Pinpoint the cell where the given text exists, returning its (x, y) midpoint coordinate. 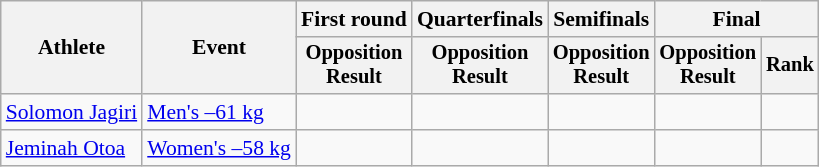
Athlete (72, 48)
Jeminah Otoa (72, 148)
Solomon Jagiri (72, 112)
First round (354, 19)
Quarterfinals (480, 19)
Men's –61 kg (219, 112)
Rank (790, 66)
Final (736, 19)
Event (219, 48)
Semifinals (602, 19)
Women's –58 kg (219, 148)
